Search for the cell housing the specified text and yield its [X, Y] center coordinate. 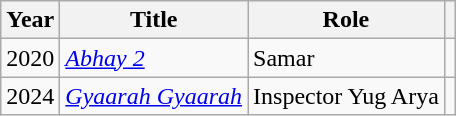
Year [30, 20]
Samar [346, 58]
Inspector Yug Arya [346, 96]
Abhay 2 [154, 58]
Title [154, 20]
Role [346, 20]
2020 [30, 58]
Gyaarah Gyaarah [154, 96]
2024 [30, 96]
